Search for the cell housing the specified text and yield its (x, y) center coordinate. 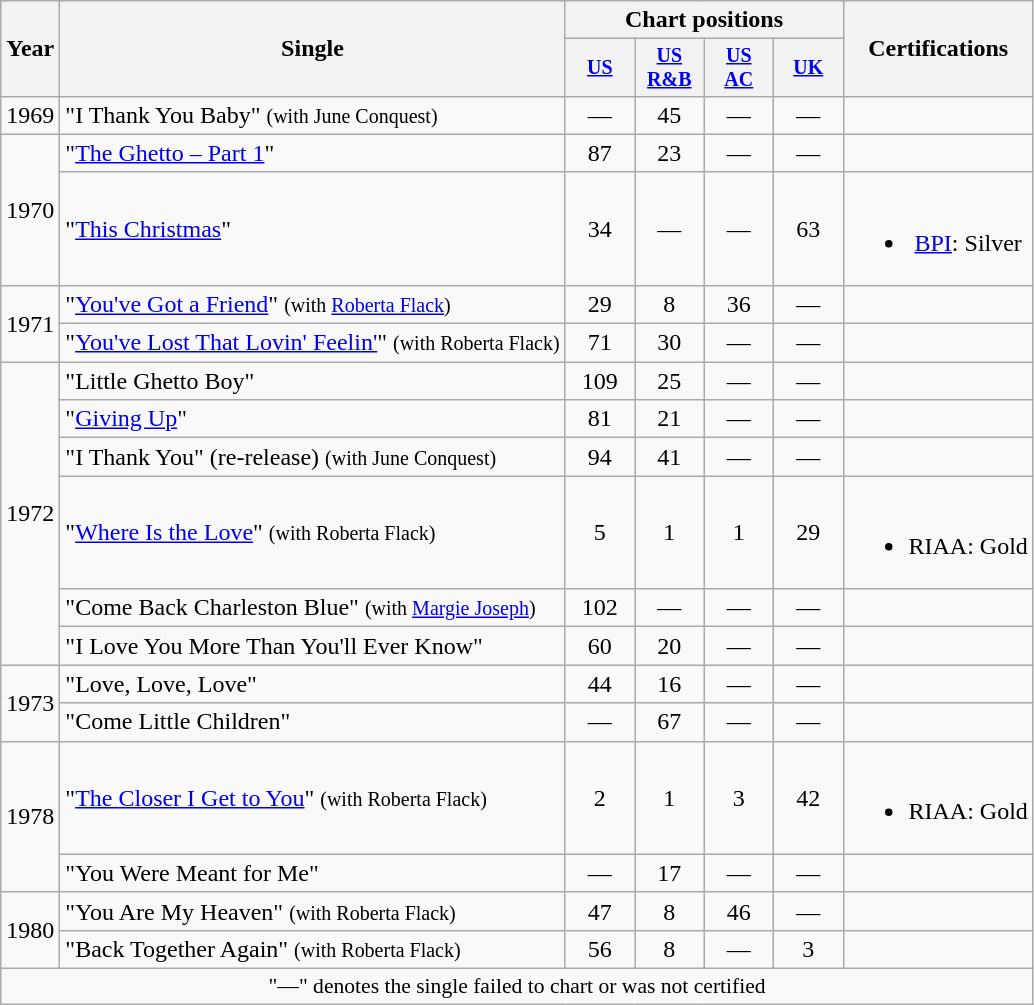
US R&B (670, 68)
1970 (30, 210)
1969 (30, 115)
Year (30, 49)
US (600, 68)
"You've Lost That Lovin' Feelin'" (with Roberta Flack) (312, 343)
"Where Is the Love" (with Roberta Flack) (312, 532)
BPI: Silver (938, 228)
"The Closer I Get to You" (with Roberta Flack) (312, 798)
60 (600, 646)
"Love, Love, Love" (312, 684)
"Back Together Again" (with Roberta Flack) (312, 949)
17 (670, 873)
UK (808, 68)
42 (808, 798)
30 (670, 343)
16 (670, 684)
63 (808, 228)
5 (600, 532)
41 (670, 457)
"—" denotes the single failed to chart or was not certified (518, 986)
21 (670, 419)
1971 (30, 323)
"The Ghetto – Part 1" (312, 153)
67 (670, 722)
"This Christmas" (312, 228)
USAC (738, 68)
2 (600, 798)
87 (600, 153)
"I Thank You" (re-release) (with June Conquest) (312, 457)
"I Thank You Baby" (with June Conquest) (312, 115)
1978 (30, 816)
"You Are My Heaven" (with Roberta Flack) (312, 911)
23 (670, 153)
Single (312, 49)
46 (738, 911)
"Giving Up" (312, 419)
44 (600, 684)
1980 (30, 930)
45 (670, 115)
94 (600, 457)
"I Love You More Than You'll Ever Know" (312, 646)
47 (600, 911)
102 (600, 608)
71 (600, 343)
"Come Back Charleston Blue" (with Margie Joseph) (312, 608)
56 (600, 949)
20 (670, 646)
1973 (30, 703)
81 (600, 419)
"You've Got a Friend" (with Roberta Flack) (312, 304)
"Come Little Children" (312, 722)
1972 (30, 514)
109 (600, 381)
25 (670, 381)
"Little Ghetto Boy" (312, 381)
"You Were Meant for Me" (312, 873)
36 (738, 304)
34 (600, 228)
Chart positions (704, 20)
Certifications (938, 49)
